Capture the cell that displays the provided text and extract its (x, y) central coordinate. 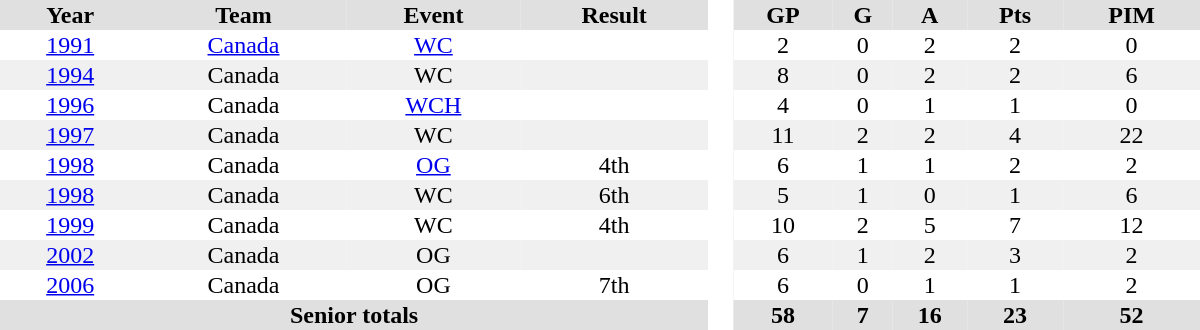
12 (1132, 225)
11 (783, 135)
16 (930, 315)
2002 (70, 255)
Event (434, 15)
WCH (434, 105)
23 (1015, 315)
52 (1132, 315)
2006 (70, 285)
8 (783, 75)
1999 (70, 225)
3 (1015, 255)
22 (1132, 135)
Result (614, 15)
7th (614, 285)
58 (783, 315)
1996 (70, 105)
G (863, 15)
1997 (70, 135)
6th (614, 195)
1991 (70, 45)
PIM (1132, 15)
A (930, 15)
10 (783, 225)
1994 (70, 75)
Team (243, 15)
Pts (1015, 15)
Year (70, 15)
GP (783, 15)
Senior totals (354, 315)
